Extract the [X, Y] coordinate from the center of the cell holding the provided text.  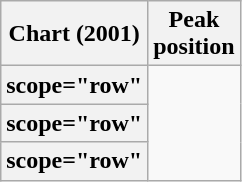
Chart (2001) [74, 34]
Peakposition [194, 34]
